Return (X, Y) of the center of cell containing provided text 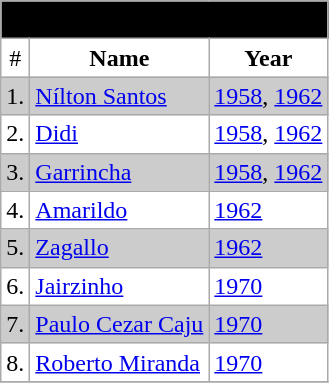
Roberto Miranda (120, 362)
Year (268, 58)
8. (16, 362)
4. (16, 210)
Zagallo (120, 248)
Jairzinho (120, 286)
Nílton Santos (120, 96)
Amarildo (120, 210)
# (16, 58)
Didi (120, 134)
Garrincha (120, 172)
2. (16, 134)
7. (16, 324)
Paulo Cezar Caju (120, 324)
Name (120, 58)
6. (16, 286)
5. (16, 248)
World Cup Champions (164, 20)
1. (16, 96)
3. (16, 172)
